Scan for the cell matching the given text and deliver its [X, Y] coordinate at center. 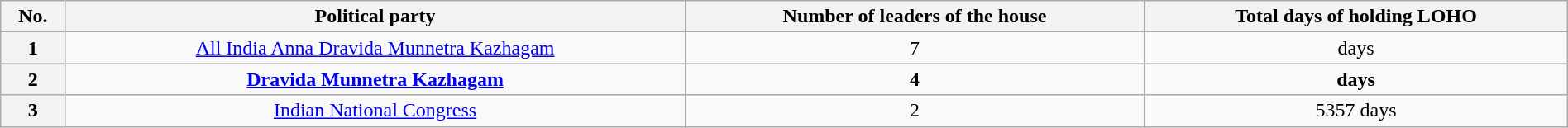
Indian National Congress [375, 111]
7 [915, 48]
4 [915, 79]
All India Anna Dravida Munnetra Kazhagam [375, 48]
5357 days [1356, 111]
Political party [375, 17]
1 [33, 48]
Dravida Munnetra Kazhagam [375, 79]
No. [33, 17]
3 [33, 111]
Number of leaders of the house [915, 17]
Total days of holding LOHO [1356, 17]
